Scan for the cell matching the given text and deliver its [X, Y] coordinate at center. 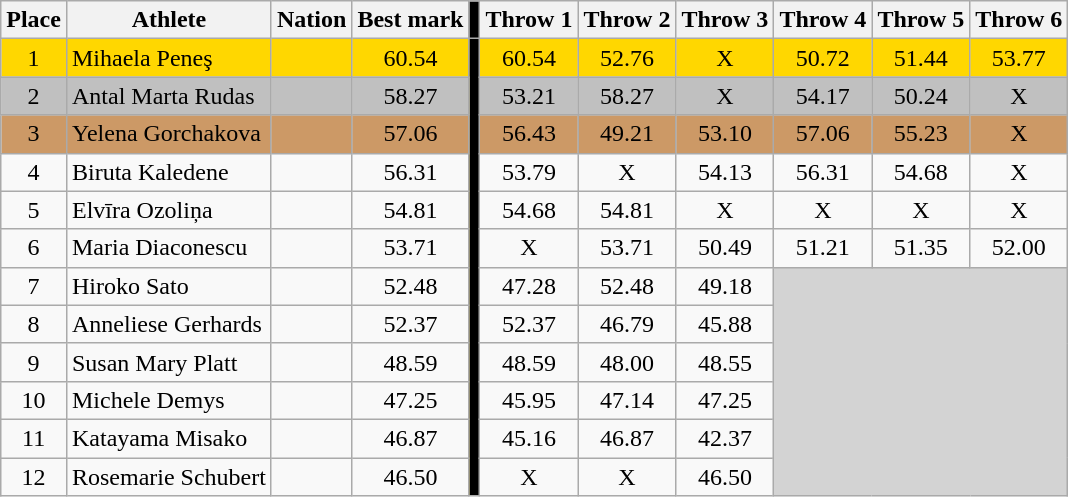
54.17 [823, 96]
5 [34, 210]
53.21 [529, 96]
51.44 [921, 58]
47.28 [529, 286]
50.49 [725, 248]
53.77 [1019, 58]
9 [34, 362]
49.18 [725, 286]
Throw 6 [1019, 20]
Susan Mary Platt [168, 362]
52.76 [627, 58]
46.79 [627, 324]
48.00 [627, 362]
12 [34, 477]
Michele Demys [168, 400]
50.24 [921, 96]
4 [34, 172]
Mihaela Peneş [168, 58]
48.55 [725, 362]
Katayama Misako [168, 438]
Nation [311, 20]
56.43 [529, 134]
6 [34, 248]
45.95 [529, 400]
10 [34, 400]
51.21 [823, 248]
Throw 4 [823, 20]
55.23 [921, 134]
45.16 [529, 438]
Place [34, 20]
54.13 [725, 172]
Rosemarie Schubert [168, 477]
50.72 [823, 58]
1 [34, 58]
45.88 [725, 324]
7 [34, 286]
47.14 [627, 400]
42.37 [725, 438]
Yelena Gorchakova [168, 134]
2 [34, 96]
51.35 [921, 248]
Hiroko Sato [168, 286]
Antal Marta Rudas [168, 96]
Elvīra Ozoliņa [168, 210]
53.79 [529, 172]
11 [34, 438]
Throw 5 [921, 20]
Throw 2 [627, 20]
Athlete [168, 20]
Best mark [410, 20]
3 [34, 134]
53.10 [725, 134]
Biruta Kaledene [168, 172]
8 [34, 324]
Throw 3 [725, 20]
Anneliese Gerhards [168, 324]
49.21 [627, 134]
52.00 [1019, 248]
Maria Diaconescu [168, 248]
Throw 1 [529, 20]
